Extract the [x, y] coordinate from the center of the cell holding the provided text.  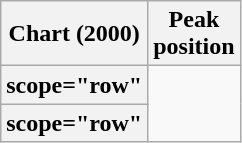
Chart (2000) [74, 34]
Peakposition [194, 34]
